Determine the [X, Y] coordinate at the center of the cell enclosing the given text.  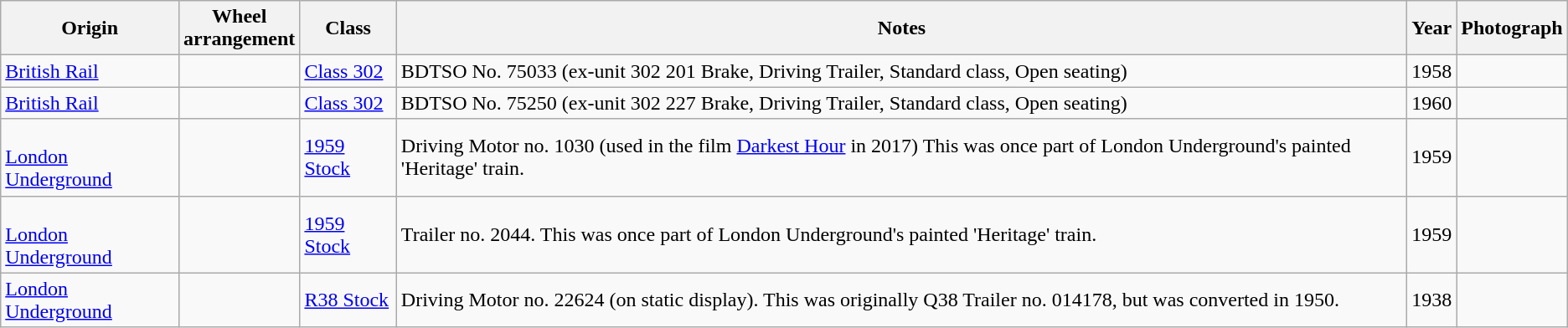
Trailer no. 2044. This was once part of London Underground's painted 'Heritage' train. [901, 234]
1938 [1432, 300]
BDTSO No. 75033 (ex-unit 302 201 Brake, Driving Trailer, Standard class, Open seating) [901, 71]
Class [348, 28]
1960 [1432, 103]
R38 Stock [348, 300]
BDTSO No. 75250 (ex-unit 302 227 Brake, Driving Trailer, Standard class, Open seating) [901, 103]
Wheelarrangement [240, 28]
1958 [1432, 71]
Origin [90, 28]
Photograph [1512, 28]
Driving Motor no. 22624 (on static display). This was originally Q38 Trailer no. 014178, but was converted in 1950. [901, 300]
Notes [901, 28]
Year [1432, 28]
Driving Motor no. 1030 (used in the film Darkest Hour in 2017) This was once part of London Underground's painted 'Heritage' train. [901, 157]
